Provide the [X, Y] coordinate of the cell's center where the given text is located.  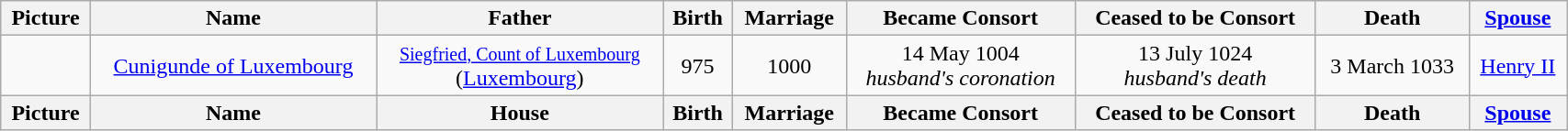
House [520, 113]
1000 [789, 66]
13 July 1024husband's death [1195, 66]
Father [520, 18]
3 March 1033 [1393, 66]
Cunigunde of Luxembourg [233, 66]
975 [698, 66]
Siegfried, Count of Luxembourg(Luxembourg) [520, 66]
Henry II [1517, 66]
14 May 1004husband's coronation [961, 66]
